Pinpoint the cell where the given text exists, returning its [X, Y] midpoint coordinate. 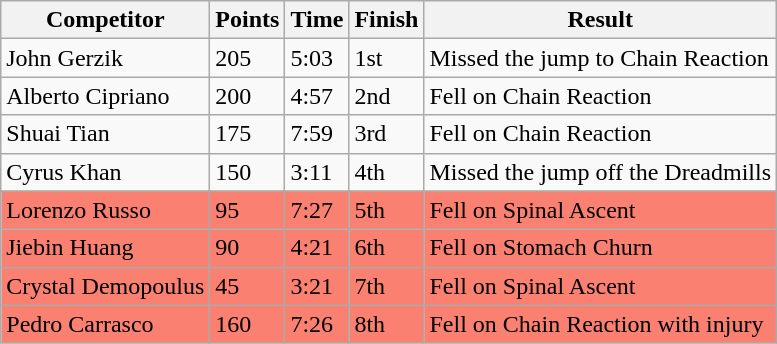
Time [317, 20]
6th [386, 248]
Points [248, 20]
7:26 [317, 324]
Pedro Carrasco [106, 324]
5:03 [317, 58]
45 [248, 286]
5th [386, 210]
95 [248, 210]
3:11 [317, 172]
Lorenzo Russo [106, 210]
Fell on Stomach Churn [600, 248]
Competitor [106, 20]
150 [248, 172]
200 [248, 96]
Fell on Chain Reaction with injury [600, 324]
John Gerzik [106, 58]
Jiebin Huang [106, 248]
3rd [386, 134]
Missed the jump to Chain Reaction [600, 58]
Crystal Demopoulus [106, 286]
Alberto Cipriano [106, 96]
4:21 [317, 248]
160 [248, 324]
7:59 [317, 134]
Cyrus Khan [106, 172]
Missed the jump off the Dreadmills [600, 172]
7th [386, 286]
8th [386, 324]
90 [248, 248]
205 [248, 58]
Shuai Tian [106, 134]
Finish [386, 20]
4th [386, 172]
3:21 [317, 286]
7:27 [317, 210]
2nd [386, 96]
4:57 [317, 96]
Result [600, 20]
175 [248, 134]
1st [386, 58]
